Detect which cell encompasses the target text, then output its (x, y) center coordinate. 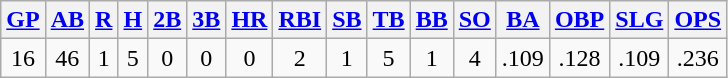
SB (347, 20)
46 (67, 58)
BB (432, 20)
SLG (640, 20)
OPS (698, 20)
2B (168, 20)
SO (474, 20)
RBI (300, 20)
4 (474, 58)
HR (250, 20)
.236 (698, 58)
R (104, 20)
TB (388, 20)
.128 (579, 58)
OBP (579, 20)
2 (300, 58)
BA (522, 20)
GP (23, 20)
H (133, 20)
16 (23, 58)
AB (67, 20)
3B (206, 20)
